Locate the cell with the specified text and output its (x, y) center coordinate. 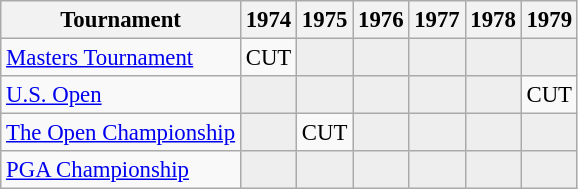
Tournament (121, 20)
1977 (437, 20)
1976 (381, 20)
Masters Tournament (121, 58)
U.S. Open (121, 95)
The Open Championship (121, 133)
1974 (268, 20)
PGA Championship (121, 170)
1978 (493, 20)
1979 (549, 20)
1975 (325, 20)
